Provide the [x, y] coordinate of the cell's center where the given text is located.  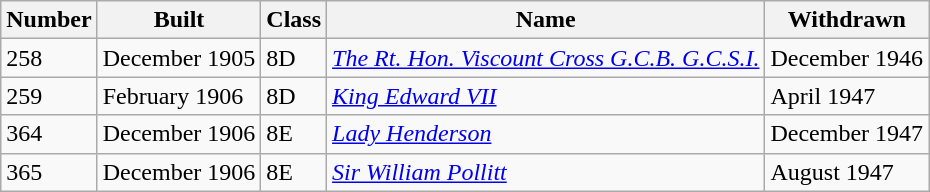
Name [546, 20]
Sir William Pollitt [546, 172]
December 1946 [847, 58]
King Edward VII [546, 96]
259 [49, 96]
Lady Henderson [546, 134]
December 1905 [179, 58]
The Rt. Hon. Viscount Cross G.C.B. G.C.S.I. [546, 58]
Built [179, 20]
365 [49, 172]
Class [294, 20]
August 1947 [847, 172]
February 1906 [179, 96]
December 1947 [847, 134]
364 [49, 134]
258 [49, 58]
Withdrawn [847, 20]
Number [49, 20]
April 1947 [847, 96]
